Provide the (x, y) coordinate of the cell's center where the given text is located.  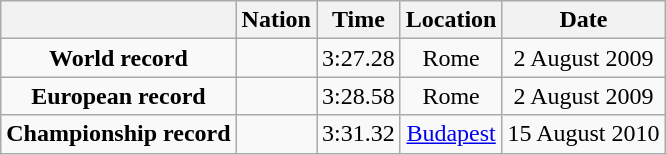
World record (118, 58)
3:28.58 (358, 96)
Time (358, 20)
Location (451, 20)
European record (118, 96)
15 August 2010 (584, 134)
3:27.28 (358, 58)
Budapest (451, 134)
Date (584, 20)
Championship record (118, 134)
Nation (276, 20)
3:31.32 (358, 134)
